Provide the [x, y] coordinate of the cell's center where the given text is located.  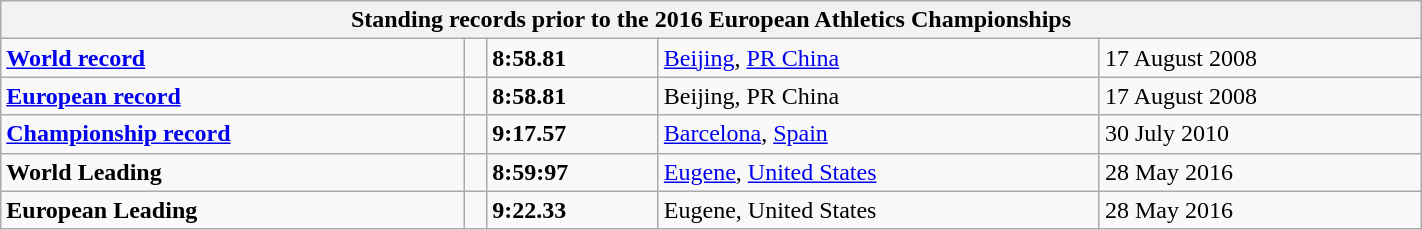
World Leading [233, 172]
9:22.33 [573, 210]
Standing records prior to the 2016 European Athletics Championships [711, 20]
European Leading [233, 210]
8:59:97 [573, 172]
Championship record [233, 134]
30 July 2010 [1260, 134]
Barcelona, Spain [878, 134]
European record [233, 96]
9:17.57 [573, 134]
World record [233, 58]
